Search for the cell housing the specified text and yield its (x, y) center coordinate. 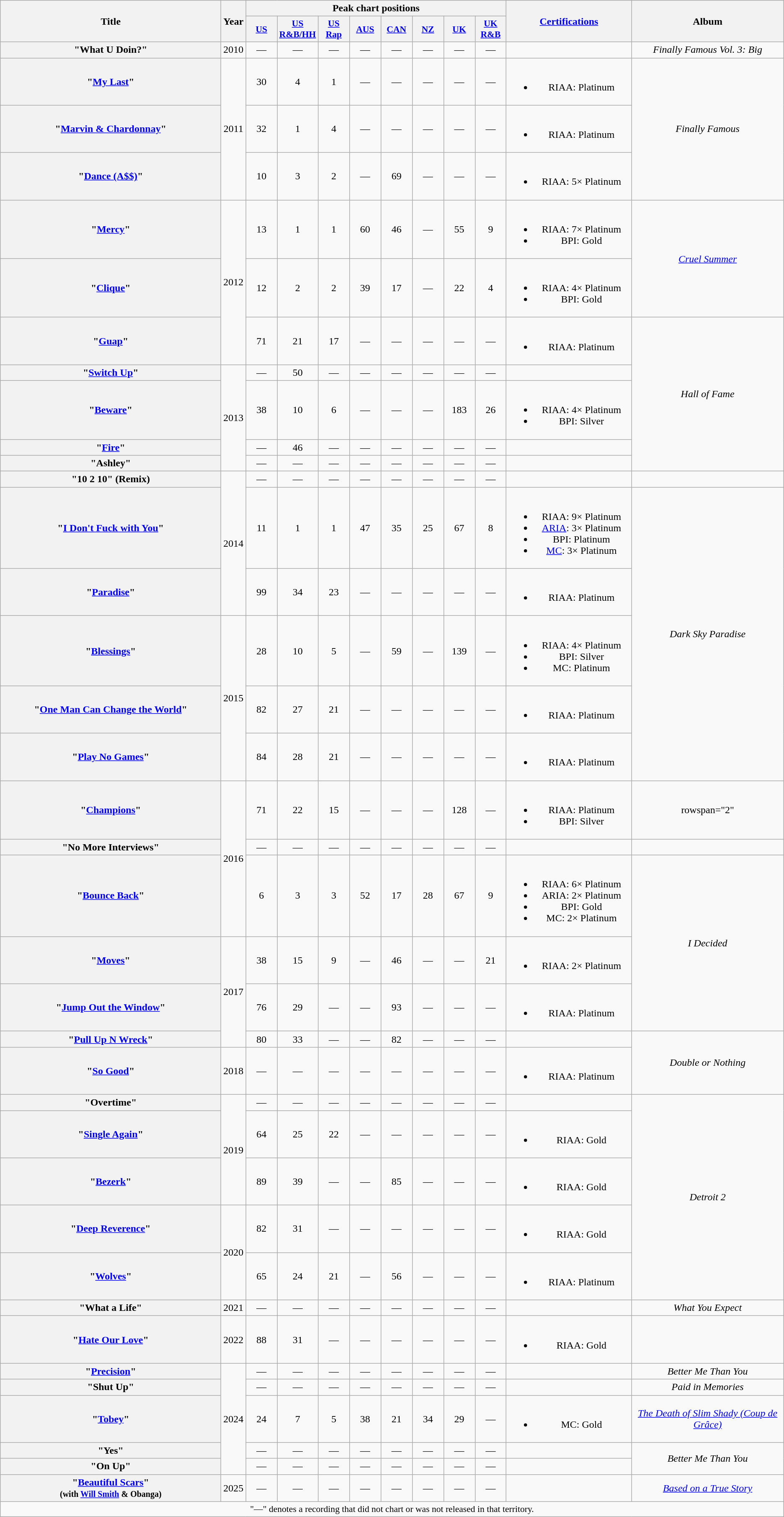
"Tobey" (111, 1419)
"Guap" (111, 341)
RIAA: 9× PlatinumARIA: 3× PlatinumBPI: PlatinumMC: 3× Platinum (569, 528)
33 (298, 1039)
13 (261, 229)
76 (261, 1007)
93 (396, 1007)
Based on a True Story (708, 1488)
"Mercy" (111, 229)
2021 (234, 1308)
2013 (234, 418)
RIAA: 4× PlatinumBPI: Silver (569, 410)
RIAA: 5× Platinum (569, 176)
"On Up" (111, 1466)
NZ (428, 29)
"Jump Out the Window" (111, 1007)
The Death of Slim Shady (Coup de Grâce) (708, 1419)
"Bezerk" (111, 1181)
56 (396, 1276)
I Decided (708, 943)
"Beware" (111, 410)
139 (459, 651)
"Moves" (111, 960)
rowspan="2" (708, 810)
RIAA: 7× PlatinumBPI: Gold (569, 229)
64 (261, 1134)
"Clique" (111, 288)
USRap (333, 29)
Hall of Fame (708, 394)
99 (261, 592)
89 (261, 1181)
"Wolves" (111, 1276)
47 (365, 528)
Title (111, 21)
2024 (234, 1419)
"So Good" (111, 1071)
2018 (234, 1071)
59 (396, 651)
55 (459, 229)
52 (365, 896)
183 (459, 410)
"What U Doin?" (111, 50)
2010 (234, 50)
"Champions" (111, 810)
26 (491, 410)
12 (261, 288)
2011 (234, 129)
US (261, 29)
80 (261, 1039)
2020 (234, 1253)
8 (491, 528)
"Marvin & Chardonnay" (111, 129)
"Fire" (111, 447)
RIAA: PlatinumBPI: Silver (569, 810)
2016 (234, 858)
11 (261, 528)
MC: Gold (569, 1419)
RIAA: 4× PlatinumBPI: SilverMC: Platinum (569, 651)
"Precision" (111, 1371)
"Switch Up" (111, 372)
"No More Interviews" (111, 847)
Paid in Memories (708, 1387)
"10 2 10" (Remix) (111, 479)
"Overtime" (111, 1102)
"I Don't Fuck with You" (111, 528)
2012 (234, 282)
"Dance (A$$)" (111, 176)
Dark Sky Paradise (708, 634)
"Ashley" (111, 463)
60 (365, 229)
AUS (365, 29)
"Paradise" (111, 592)
88 (261, 1340)
7 (298, 1419)
What You Expect (708, 1308)
UKR&B (491, 29)
Detroit 2 (708, 1197)
2025 (234, 1488)
"Deep Reverence" (111, 1229)
84 (261, 757)
32 (261, 129)
2022 (234, 1340)
Certifications (569, 21)
128 (459, 810)
2015 (234, 698)
"Single Again" (111, 1134)
27 (298, 710)
Finally Famous Vol. 3: Big (708, 50)
2017 (234, 992)
69 (396, 176)
Cruel Summer (708, 258)
"What a Life" (111, 1308)
"My Last" (111, 81)
"Pull Up N Wreck" (111, 1039)
RIAA: 4× PlatinumBPI: Gold (569, 288)
USR&B/HH (298, 29)
"Beautiful Scars"(with Will Smith & Obanga) (111, 1488)
Peak chart positions (376, 8)
"Hate Our Love" (111, 1340)
RIAA: 6× PlatinumARIA: 2× PlatinumBPI: GoldMC: 2× Platinum (569, 896)
Album (708, 21)
2014 (234, 544)
65 (261, 1276)
"One Man Can Change the World" (111, 710)
Double or Nothing (708, 1062)
"—" denotes a recording that did not chart or was not released in that territory. (392, 1509)
RIAA: 2× Platinum (569, 960)
85 (396, 1181)
23 (333, 592)
"Shut Up" (111, 1387)
"Blessings" (111, 651)
30 (261, 81)
50 (298, 372)
UK (459, 29)
"Play No Games" (111, 757)
2019 (234, 1150)
"Yes" (111, 1450)
Year (234, 21)
Finally Famous (708, 129)
"Bounce Back" (111, 896)
CAN (396, 29)
35 (396, 528)
